Find where the given text appears and provide that cell's center as (X, Y) coordinate. 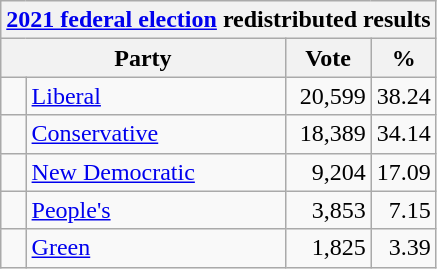
3,853 (328, 210)
1,825 (328, 248)
People's (156, 210)
17.09 (404, 172)
New Democratic (156, 172)
Party (143, 58)
Liberal (156, 96)
2021 federal election redistributed results (218, 20)
9,204 (328, 172)
18,389 (328, 134)
34.14 (404, 134)
Vote (328, 58)
38.24 (404, 96)
Conservative (156, 134)
7.15 (404, 210)
20,599 (328, 96)
3.39 (404, 248)
% (404, 58)
Green (156, 248)
